Extract the (X, Y) coordinate from the center of the cell holding the provided text.  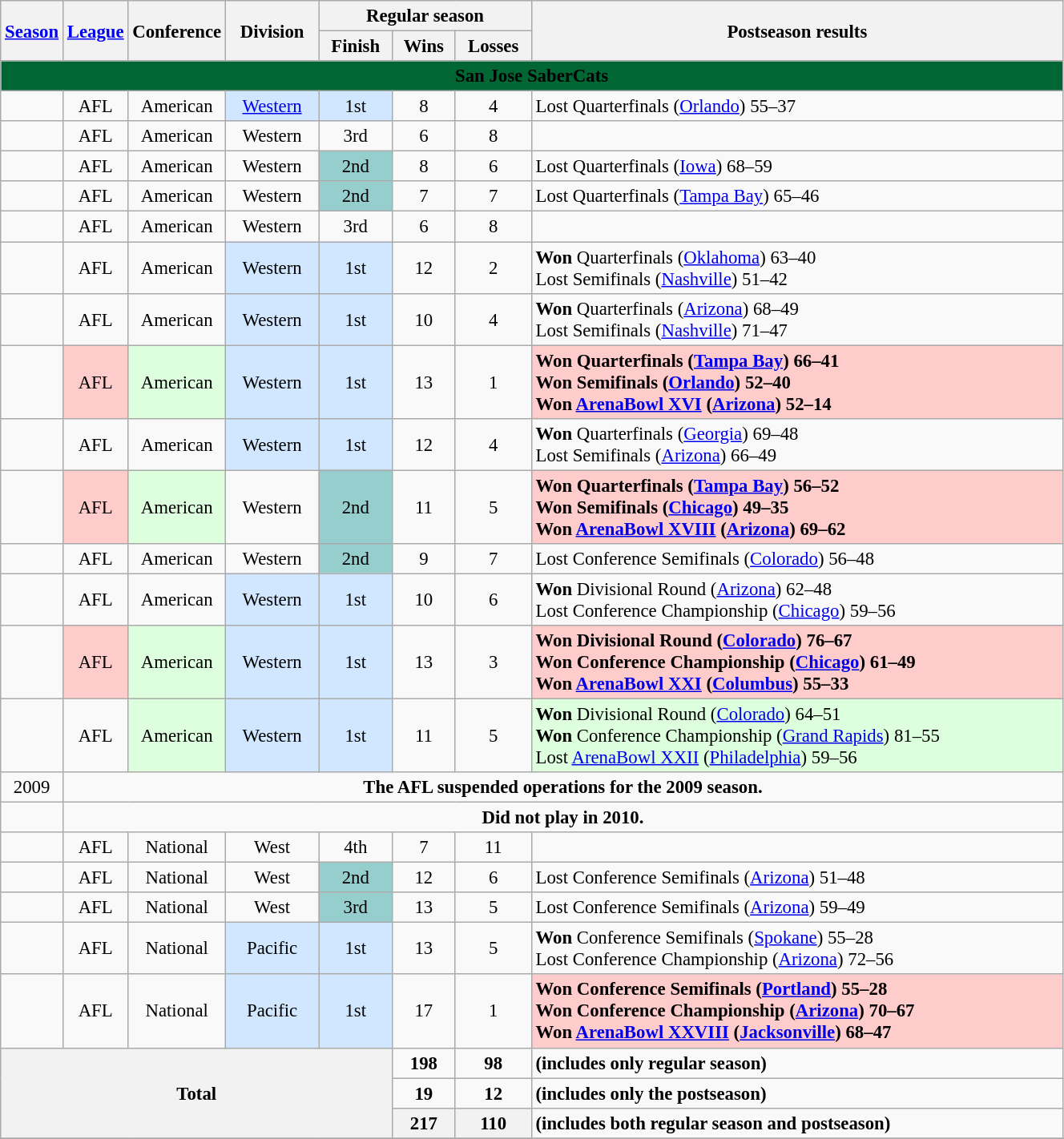
Conference (177, 30)
The AFL suspended operations for the 2009 season. (562, 787)
Lost Quarterfinals (Orlando) 55–37 (796, 107)
2 (494, 268)
Won Divisional Round (Colorado) 64–51 Won Conference Championship (Grand Rapids) 81–55 Lost ArenaBowl XXII (Philadelphia) 59–56 (796, 735)
19 (424, 1093)
Wins (424, 46)
Won Quarterfinals (Tampa Bay) 56–52 Won Semifinals (Chicago) 49–35 Won ArenaBowl XVIII (Arizona) 69–62 (796, 507)
Regular season (425, 16)
4th (356, 847)
Lost Conference Semifinals (Arizona) 51–48 (796, 878)
110 (494, 1123)
Lost Conference Semifinals (Colorado) 56–48 (796, 559)
Won Conference Semifinals (Portland) 55–28 Won Conference Championship (Arizona) 70–67 Won ArenaBowl XXVIII (Jacksonville) 68–47 (796, 1012)
Won Conference Semifinals (Spokane) 55–28 Lost Conference Championship (Arizona) 72–56 (796, 948)
Lost Conference Semifinals (Arizona) 59–49 (796, 908)
Lost Quarterfinals (Iowa) 68–59 (796, 167)
Finish (356, 46)
Won Quarterfinals (Oklahoma) 63–40 Lost Semifinals (Nashville) 51–42 (796, 268)
217 (424, 1123)
Lost Quarterfinals (Tampa Bay) 65–46 (796, 196)
17 (424, 1012)
Did not play in 2010. (562, 818)
9 (424, 559)
Won Quarterfinals (Tampa Bay) 66–41 Won Semifinals (Orlando) 52–40 Won ArenaBowl XVI (Arizona) 52–14 (796, 382)
Won Quarterfinals (Georgia) 69–48 Lost Semifinals (Arizona) 66–49 (796, 444)
2009 (32, 787)
Won Quarterfinals (Arizona) 68–49 Lost Semifinals (Nashville) 71–47 (796, 319)
(includes only the postseason) (796, 1093)
Season (32, 30)
Postseason results (796, 30)
San Jose SaberCats (532, 76)
Won Divisional Round (Colorado) 76–67 Won Conference Championship (Chicago) 61–49 Won ArenaBowl XXI (Columbus) 55–33 (796, 662)
(includes both regular season and postseason) (796, 1123)
3 (494, 662)
(includes only regular season) (796, 1063)
198 (424, 1063)
98 (494, 1063)
Division (272, 30)
Won Divisional Round (Arizona) 62–48 Lost Conference Championship (Chicago) 59–56 (796, 599)
League (95, 30)
Total (197, 1093)
Losses (494, 46)
